From the cell containing the given text, extract its center point as [X, Y] coordinate. 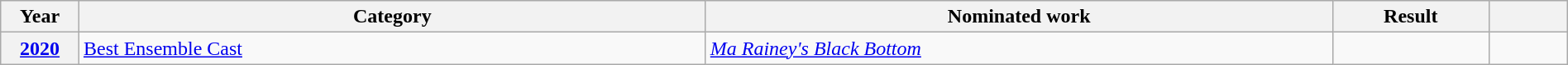
2020 [40, 48]
Category [392, 17]
Best Ensemble Cast [392, 48]
Nominated work [1019, 17]
Result [1411, 17]
Ma Rainey's Black Bottom [1019, 48]
Year [40, 17]
